For the text-containing cell, return its midpoint in [X, Y] coordinate format. 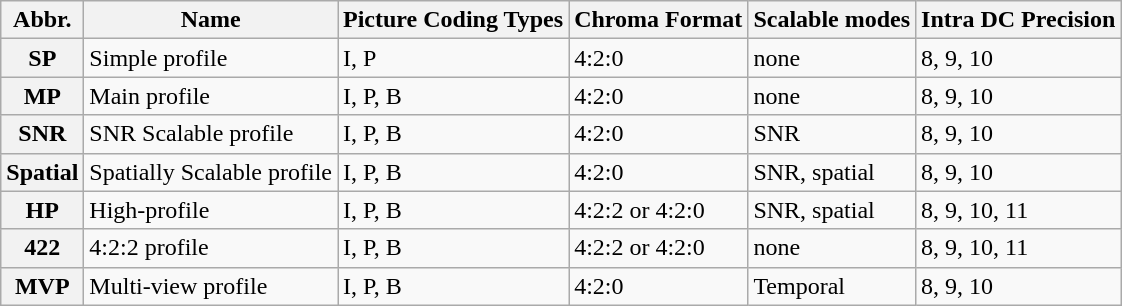
Chroma Format [658, 20]
MP [42, 96]
Intra DC Precision [1018, 20]
Simple profile [211, 58]
I, P [454, 58]
Temporal [832, 286]
422 [42, 248]
SNR Scalable profile [211, 134]
Abbr. [42, 20]
HP [42, 210]
MVP [42, 286]
4:2:2 profile [211, 248]
Spatial [42, 172]
Spatially Scalable profile [211, 172]
Name [211, 20]
Multi-view profile [211, 286]
High-profile [211, 210]
Scalable modes [832, 20]
Main profile [211, 96]
Picture Coding Types [454, 20]
SP [42, 58]
